Determine the [X, Y] coordinate at the center of the cell enclosing the given text.  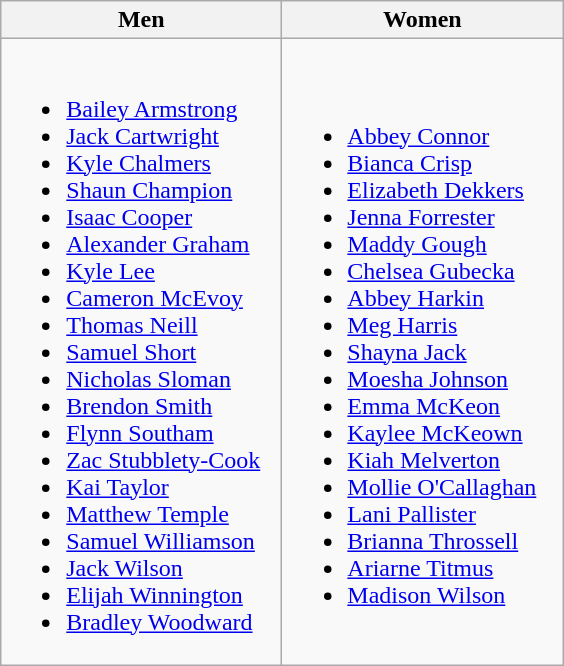
Women [422, 20]
Men [142, 20]
